Find where the given text appears and provide that cell's center as (x, y) coordinate. 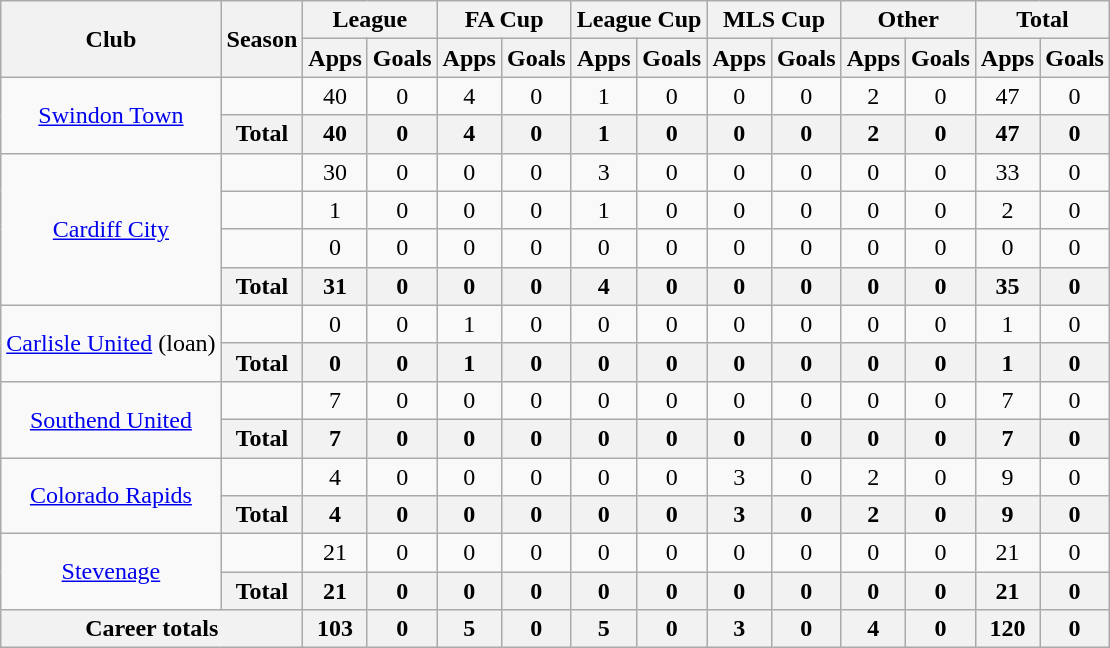
103 (335, 629)
Cardiff City (111, 229)
Stevenage (111, 572)
FA Cup (504, 20)
League Cup (639, 20)
120 (1007, 629)
35 (1007, 286)
Southend United (111, 419)
Colorado Rapids (111, 496)
31 (335, 286)
Season (262, 39)
League (370, 20)
Carlisle United (loan) (111, 343)
33 (1007, 172)
30 (335, 172)
MLS Cup (774, 20)
Other (908, 20)
Club (111, 39)
Career totals (152, 629)
Swindon Town (111, 115)
